Pinpoint the cell where the given text exists, returning its (x, y) midpoint coordinate. 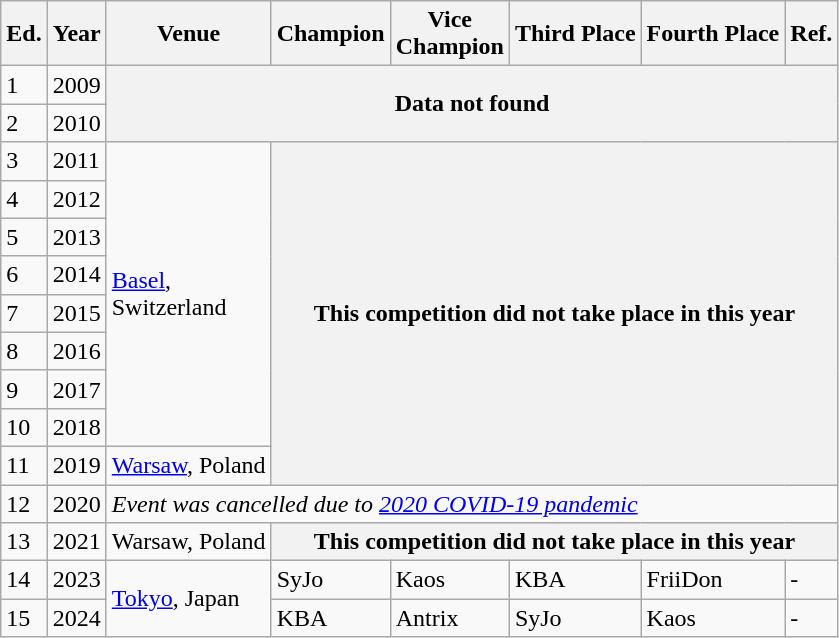
4 (24, 199)
Fourth Place (713, 34)
Tokyo, Japan (188, 599)
Ed. (24, 34)
FriiDon (713, 580)
3 (24, 161)
ViceChampion (450, 34)
Third Place (575, 34)
2016 (76, 351)
2020 (76, 503)
1 (24, 85)
5 (24, 237)
12 (24, 503)
2010 (76, 123)
14 (24, 580)
Venue (188, 34)
15 (24, 618)
6 (24, 275)
2024 (76, 618)
2013 (76, 237)
2017 (76, 389)
Basel,Switzerland (188, 294)
2019 (76, 465)
7 (24, 313)
Antrix (450, 618)
2009 (76, 85)
2021 (76, 542)
Event was cancelled due to 2020 COVID-19 pandemic (472, 503)
8 (24, 351)
2 (24, 123)
9 (24, 389)
11 (24, 465)
Year (76, 34)
10 (24, 427)
2012 (76, 199)
2011 (76, 161)
Data not found (472, 104)
2014 (76, 275)
2023 (76, 580)
13 (24, 542)
Ref. (812, 34)
Champion (330, 34)
2015 (76, 313)
2018 (76, 427)
